Extract the (x, y) coordinate from the center of the cell holding the provided text.  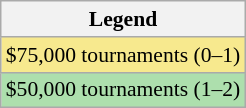
$50,000 tournaments (1–2) (124, 90)
Legend (124, 19)
$75,000 tournaments (0–1) (124, 55)
